Detect which cell encompasses the target text, then output its [X, Y] center coordinate. 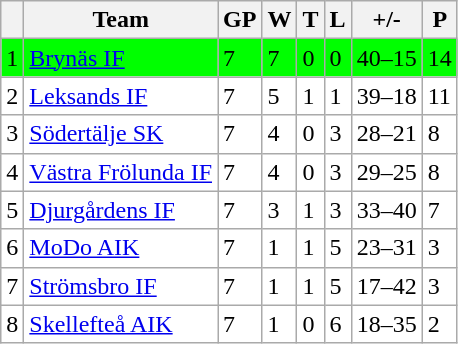
11 [440, 96]
17–42 [386, 286]
Södertälje SK [121, 134]
Leksands IF [121, 96]
GP [240, 20]
Strömsbro IF [121, 286]
Brynäs IF [121, 58]
Djurgårdens IF [121, 210]
28–21 [386, 134]
+/- [386, 20]
T [310, 20]
23–31 [386, 248]
Västra Frölunda IF [121, 172]
40–15 [386, 58]
18–35 [386, 324]
14 [440, 58]
39–18 [386, 96]
33–40 [386, 210]
P [440, 20]
L [338, 20]
Skellefteå AIK [121, 324]
29–25 [386, 172]
Team [121, 20]
W [280, 20]
MoDo AIK [121, 248]
